Extract the [X, Y] coordinate from the center of the cell holding the provided text.  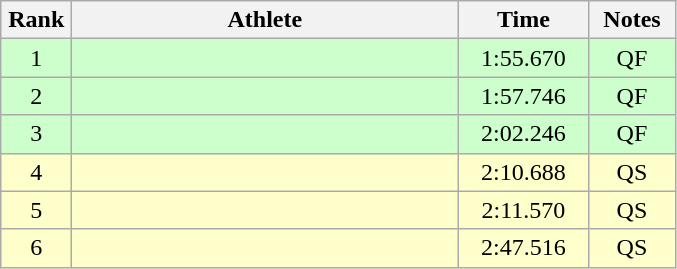
4 [36, 172]
2:10.688 [524, 172]
Notes [632, 20]
2 [36, 96]
2:11.570 [524, 210]
2:47.516 [524, 248]
Rank [36, 20]
1:55.670 [524, 58]
3 [36, 134]
2:02.246 [524, 134]
6 [36, 248]
5 [36, 210]
Athlete [265, 20]
1 [36, 58]
1:57.746 [524, 96]
Time [524, 20]
